Output the (X, Y) coordinate of the center of the cell containing the given text.  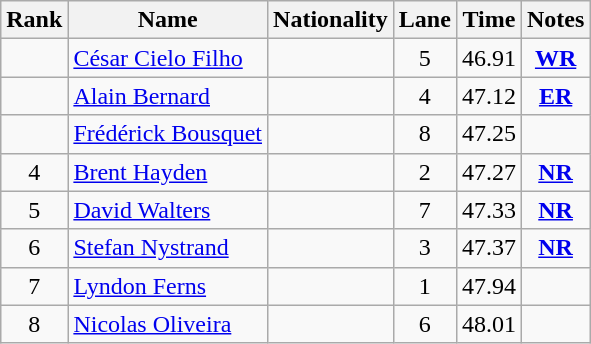
47.25 (488, 134)
Time (488, 20)
Notes (555, 20)
47.37 (488, 248)
Frédérick Bousquet (168, 134)
47.12 (488, 96)
Lyndon Ferns (168, 286)
ER (555, 96)
César Cielo Filho (168, 58)
Brent Hayden (168, 172)
Stefan Nystrand (168, 248)
WR (555, 58)
48.01 (488, 324)
47.27 (488, 172)
Lane (424, 20)
3 (424, 248)
Nicolas Oliveira (168, 324)
47.33 (488, 210)
46.91 (488, 58)
47.94 (488, 286)
Nationality (331, 20)
Rank (34, 20)
Name (168, 20)
2 (424, 172)
David Walters (168, 210)
Alain Bernard (168, 96)
1 (424, 286)
